For the text-containing cell, return its midpoint in [X, Y] coordinate format. 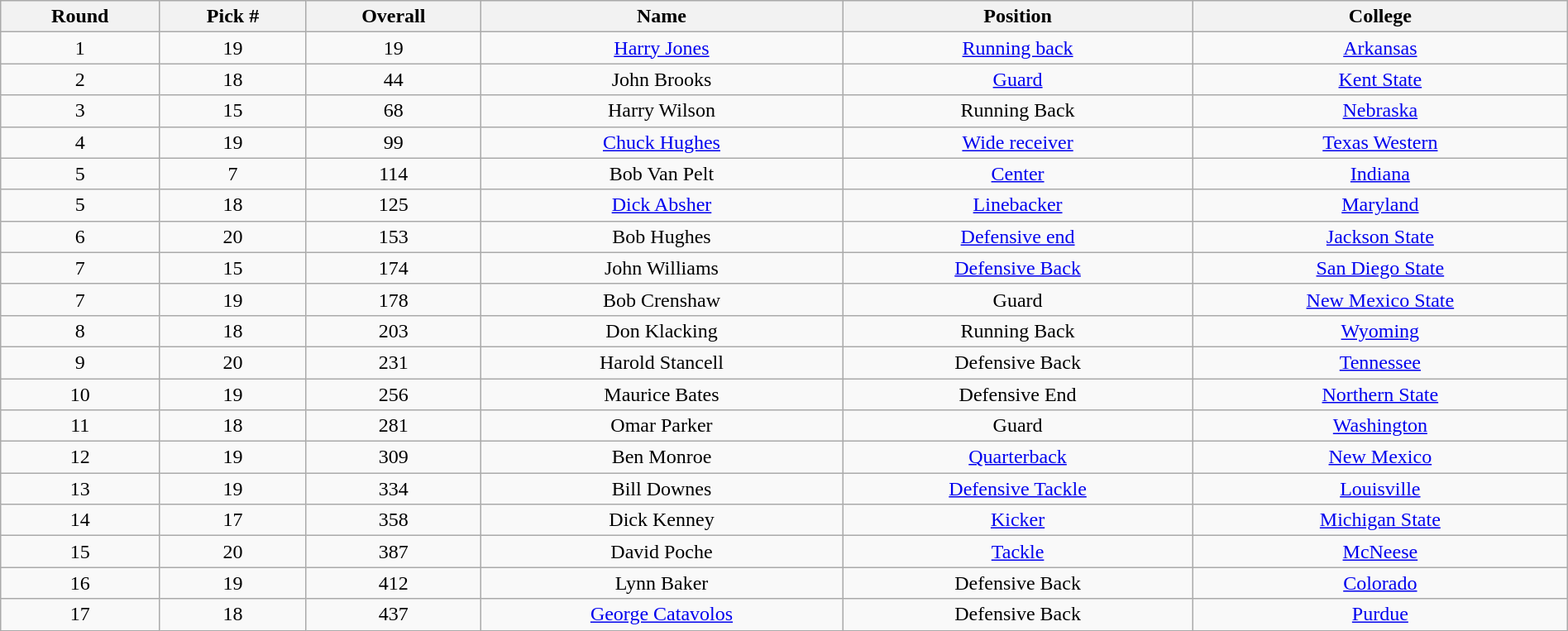
New Mexico [1379, 457]
10 [80, 394]
68 [394, 111]
1 [80, 48]
Arkansas [1379, 48]
Dick Kenney [662, 520]
Washington [1379, 426]
437 [394, 614]
Defensive end [1018, 237]
178 [394, 299]
Pick # [233, 17]
358 [394, 520]
Omar Parker [662, 426]
Name [662, 17]
Tennessee [1379, 362]
McNeese [1379, 552]
Kicker [1018, 520]
153 [394, 237]
16 [80, 583]
Defensive End [1018, 394]
387 [394, 552]
Overall [394, 17]
John Williams [662, 268]
Bill Downes [662, 489]
Nebraska [1379, 111]
Bob Van Pelt [662, 174]
231 [394, 362]
Bob Hughes [662, 237]
44 [394, 79]
George Catavolos [662, 614]
Ben Monroe [662, 457]
412 [394, 583]
Wide receiver [1018, 142]
203 [394, 331]
Center [1018, 174]
Bob Crenshaw [662, 299]
12 [80, 457]
Jackson State [1379, 237]
Round [80, 17]
14 [80, 520]
New Mexico State [1379, 299]
309 [394, 457]
Linebacker [1018, 205]
Louisville [1379, 489]
13 [80, 489]
Position [1018, 17]
Don Klacking [662, 331]
Quarterback [1018, 457]
Indiana [1379, 174]
9 [80, 362]
281 [394, 426]
Dick Absher [662, 205]
Purdue [1379, 614]
Tackle [1018, 552]
Harold Stancell [662, 362]
Defensive Tackle [1018, 489]
Maryland [1379, 205]
3 [80, 111]
6 [80, 237]
99 [394, 142]
David Poche [662, 552]
John Brooks [662, 79]
Harry Jones [662, 48]
Wyoming [1379, 331]
334 [394, 489]
Maurice Bates [662, 394]
Texas Western [1379, 142]
4 [80, 142]
Northern State [1379, 394]
Lynn Baker [662, 583]
Colorado [1379, 583]
Michigan State [1379, 520]
Harry Wilson [662, 111]
Kent State [1379, 79]
San Diego State [1379, 268]
College [1379, 17]
125 [394, 205]
174 [394, 268]
Running back [1018, 48]
Chuck Hughes [662, 142]
11 [80, 426]
256 [394, 394]
2 [80, 79]
8 [80, 331]
114 [394, 174]
